Find where the given text appears and provide that cell's center as (X, Y) coordinate. 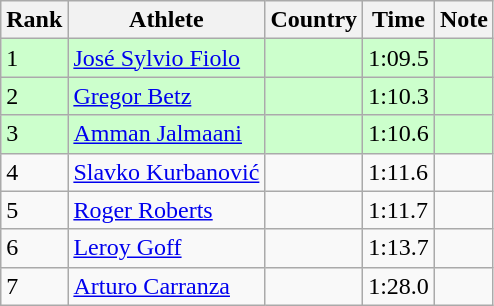
Leroy Goff (166, 248)
2 (34, 96)
Note (464, 20)
6 (34, 248)
1:09.5 (399, 58)
Time (399, 20)
Rank (34, 20)
Arturo Carranza (166, 286)
1:11.6 (399, 172)
Athlete (166, 20)
7 (34, 286)
3 (34, 134)
José Sylvio Fiolo (166, 58)
1:13.7 (399, 248)
Amman Jalmaani (166, 134)
1:10.6 (399, 134)
5 (34, 210)
Country (314, 20)
1 (34, 58)
1:10.3 (399, 96)
1:28.0 (399, 286)
4 (34, 172)
1:11.7 (399, 210)
Slavko Kurbanović (166, 172)
Gregor Betz (166, 96)
Roger Roberts (166, 210)
